Pinpoint the cell where the given text exists, returning its (X, Y) midpoint coordinate. 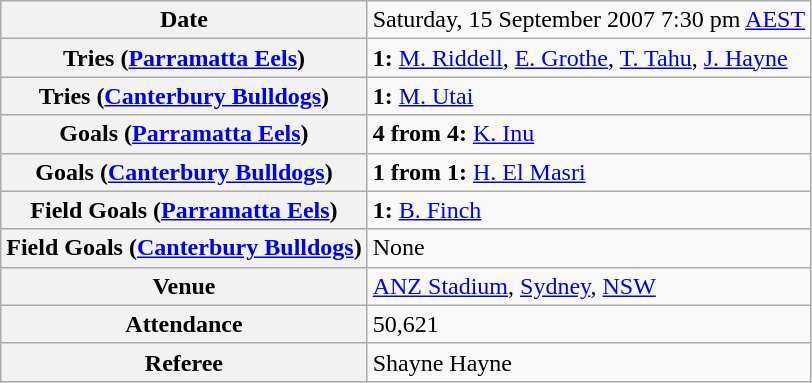
Tries (Parramatta Eels) (184, 58)
ANZ Stadium, Sydney, NSW (588, 286)
1: B. Finch (588, 210)
50,621 (588, 324)
1 from 1: H. El Masri (588, 172)
1: M. Utai (588, 96)
Field Goals (Parramatta Eels) (184, 210)
Tries (Canterbury Bulldogs) (184, 96)
Field Goals (Canterbury Bulldogs) (184, 248)
None (588, 248)
Referee (184, 362)
Goals (Canterbury Bulldogs) (184, 172)
Date (184, 20)
1: M. Riddell, E. Grothe, T. Tahu, J. Hayne (588, 58)
Saturday, 15 September 2007 7:30 pm AEST (588, 20)
Shayne Hayne (588, 362)
Venue (184, 286)
Attendance (184, 324)
4 from 4: K. Inu (588, 134)
Goals (Parramatta Eels) (184, 134)
